Determine the (x, y) coordinate at the center of the cell enclosing the given text.  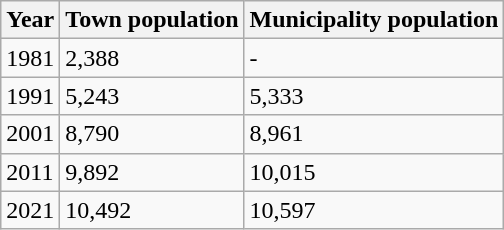
10,597 (374, 210)
1981 (30, 58)
2011 (30, 172)
10,015 (374, 172)
8,961 (374, 134)
Municipality population (374, 20)
5,243 (152, 96)
2,388 (152, 58)
Year (30, 20)
Town population (152, 20)
2021 (30, 210)
9,892 (152, 172)
2001 (30, 134)
5,333 (374, 96)
1991 (30, 96)
10,492 (152, 210)
- (374, 58)
8,790 (152, 134)
